Search for the cell housing the specified text and yield its [x, y] center coordinate. 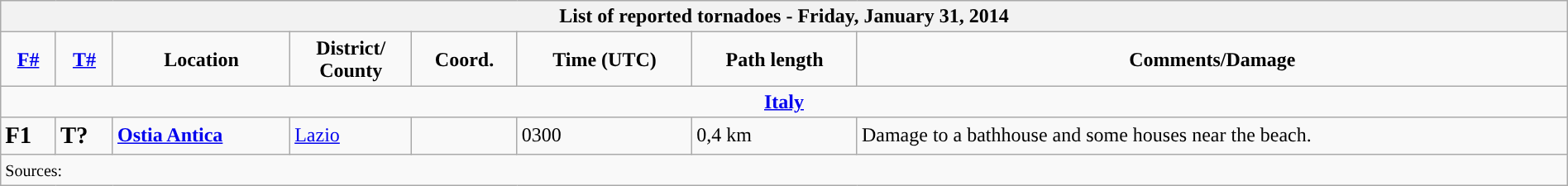
0300 [604, 136]
Ostia Antica [201, 136]
List of reported tornadoes - Friday, January 31, 2014 [784, 17]
F# [28, 60]
Path length [775, 60]
T? [84, 136]
Sources: [784, 169]
F1 [28, 136]
T# [84, 60]
Italy [784, 102]
Coord. [465, 60]
Lazio [351, 136]
Comments/Damage [1212, 60]
District/County [351, 60]
0,4 km [775, 136]
Damage to a bathhouse and some houses near the beach. [1212, 136]
Time (UTC) [604, 60]
Location [201, 60]
